Identify which cell holds the provided text, then report its (x, y) central coordinate. 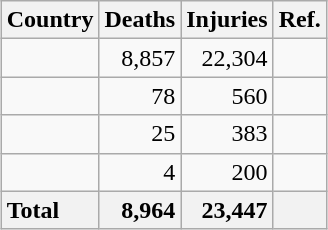
78 (140, 96)
560 (227, 96)
200 (227, 172)
Country (50, 20)
Total (50, 210)
22,304 (227, 58)
Ref. (300, 20)
25 (140, 134)
8,964 (140, 210)
4 (140, 172)
Deaths (140, 20)
383 (227, 134)
8,857 (140, 58)
Injuries (227, 20)
23,447 (227, 210)
